Detect which cell encompasses the target text, then output its [x, y] center coordinate. 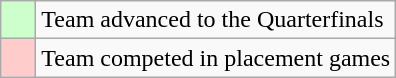
Team advanced to the Quarterfinals [216, 20]
Team competed in placement games [216, 58]
